Pinpoint the cell where the given text exists, returning its (x, y) midpoint coordinate. 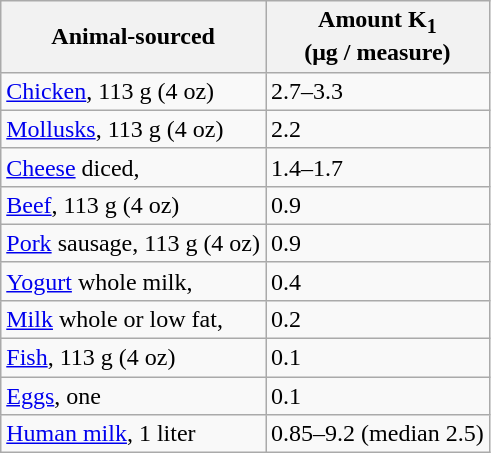
Human milk, 1 liter (134, 434)
Mollusks, 113 g (4 oz) (134, 129)
Amount K1 (μg / measure) (378, 36)
0.85–9.2 (median 2.5) (378, 434)
0.2 (378, 319)
Cheese diced, (134, 167)
0.4 (378, 281)
Animal-sourced (134, 36)
Eggs, one (134, 396)
Beef, 113 g (4 oz) (134, 205)
2.2 (378, 129)
Yogurt whole milk, (134, 281)
Milk whole or low fat, (134, 319)
2.7–3.3 (378, 91)
Fish, 113 g (4 oz) (134, 358)
Chicken, 113 g (4 oz) (134, 91)
1.4–1.7 (378, 167)
Pork sausage, 113 g (4 oz) (134, 243)
